Output the [X, Y] coordinate of the center of the cell containing the given text.  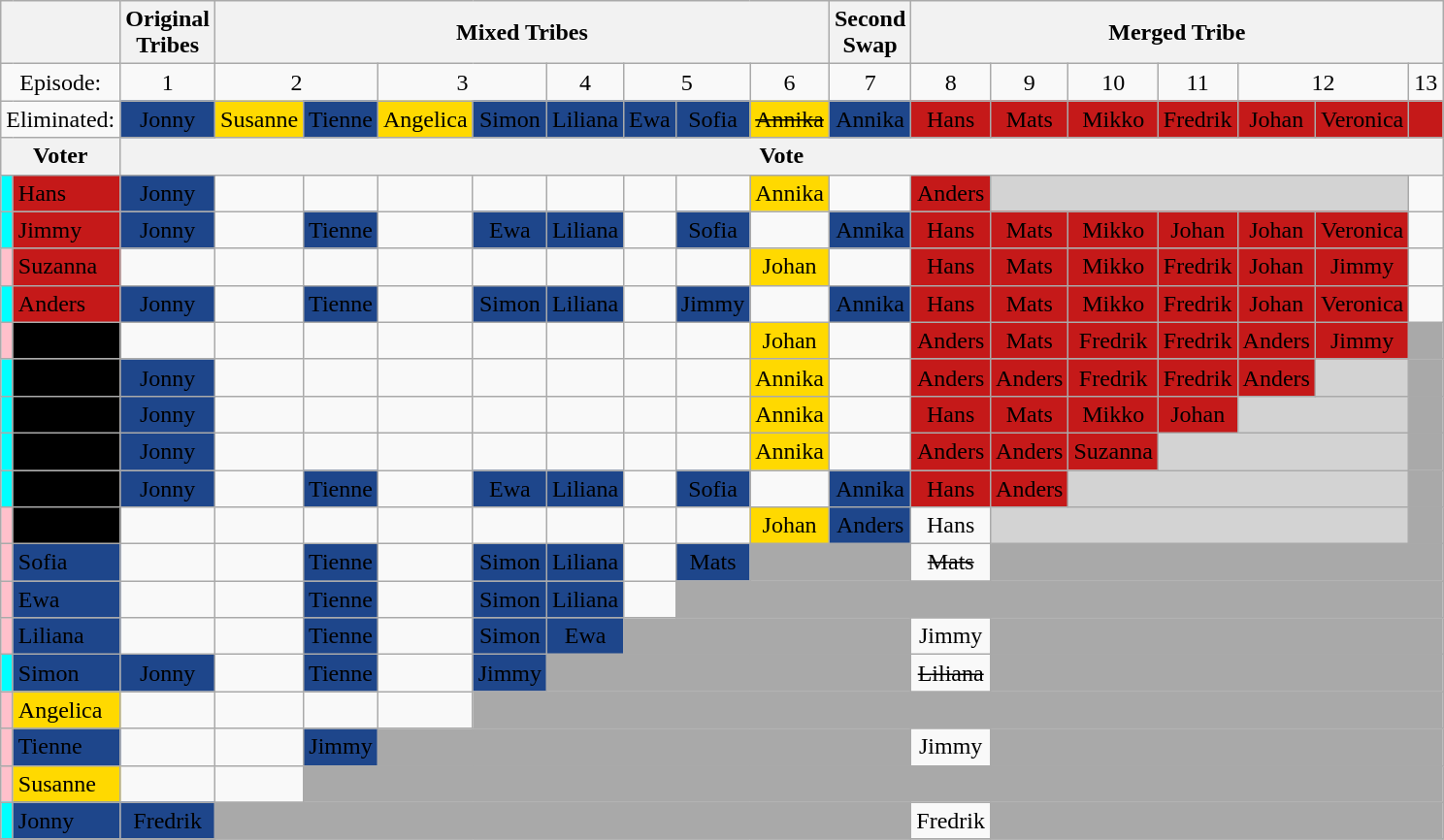
4 [586, 82]
Merged Tribe [1177, 33]
Mixed Tribes [522, 33]
5 [687, 82]
8 [951, 82]
1 [168, 82]
3 [462, 82]
13 [1427, 82]
OriginalTribes [168, 33]
Episode: [60, 82]
11 [1198, 82]
12 [1324, 82]
7 [870, 82]
10 [1113, 82]
Vote [782, 156]
Voter [60, 156]
9 [1030, 82]
2 [297, 82]
SecondSwap [870, 33]
6 [790, 82]
Eliminated: [60, 119]
